Provide the [x, y] coordinate of the cell's center where the given text is located.  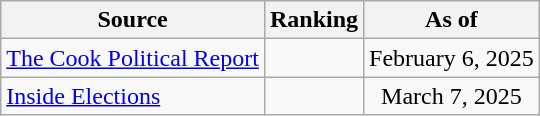
Ranking [314, 20]
As of [452, 20]
The Cook Political Report [133, 58]
March 7, 2025 [452, 96]
Inside Elections [133, 96]
February 6, 2025 [452, 58]
Source [133, 20]
